Determine the (x, y) coordinate at the center of the cell enclosing the given text.  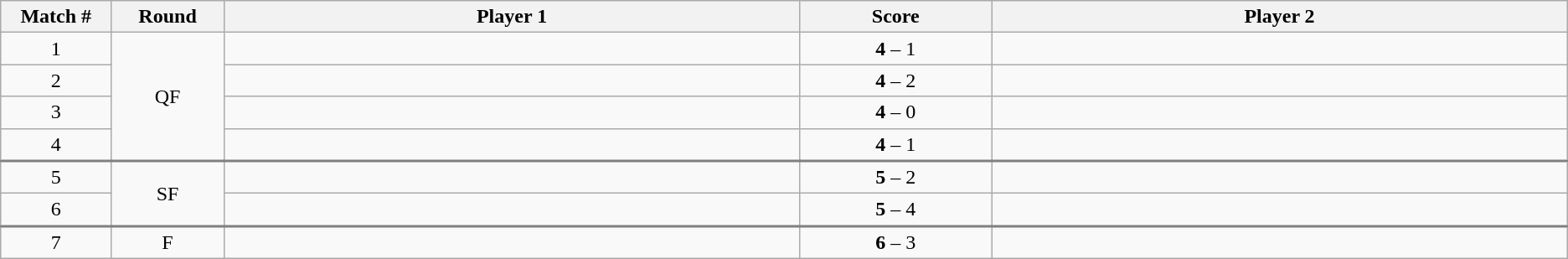
5 – 4 (896, 210)
1 (56, 49)
Match # (56, 17)
Player 1 (511, 17)
7 (56, 241)
Player 2 (1280, 17)
6 – 3 (896, 241)
2 (56, 80)
F (168, 241)
5 (56, 178)
4 – 0 (896, 112)
4 (56, 144)
QF (168, 97)
4 – 2 (896, 80)
Round (168, 17)
Score (896, 17)
SF (168, 194)
3 (56, 112)
5 – 2 (896, 178)
6 (56, 210)
